Identify which cell holds the provided text, then report its [x, y] central coordinate. 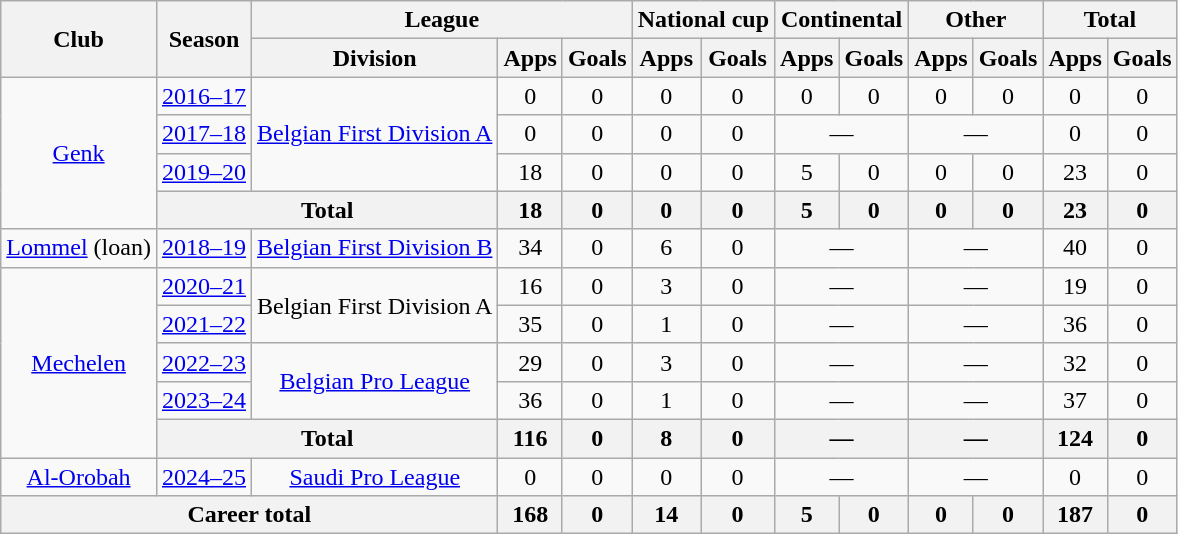
168 [530, 515]
124 [1075, 438]
Lommel (loan) [79, 248]
32 [1075, 362]
Career total [250, 515]
2023–24 [204, 400]
2020–21 [204, 286]
16 [530, 286]
Season [204, 39]
34 [530, 248]
2021–22 [204, 324]
Club [79, 39]
40 [1075, 248]
8 [666, 438]
6 [666, 248]
35 [530, 324]
Other [976, 20]
2019–20 [204, 172]
37 [1075, 400]
Continental [842, 20]
Mechelen [79, 362]
National cup [703, 20]
Belgian First Division B [375, 248]
2016–17 [204, 96]
19 [1075, 286]
Belgian Pro League [375, 381]
2017–18 [204, 134]
2024–25 [204, 477]
2022–23 [204, 362]
Al-Orobah [79, 477]
116 [530, 438]
187 [1075, 515]
League [442, 20]
Saudi Pro League [375, 477]
14 [666, 515]
2018–19 [204, 248]
Genk [79, 153]
Division [375, 58]
29 [530, 362]
